Pinpoint the cell where the given text exists, returning its (x, y) midpoint coordinate. 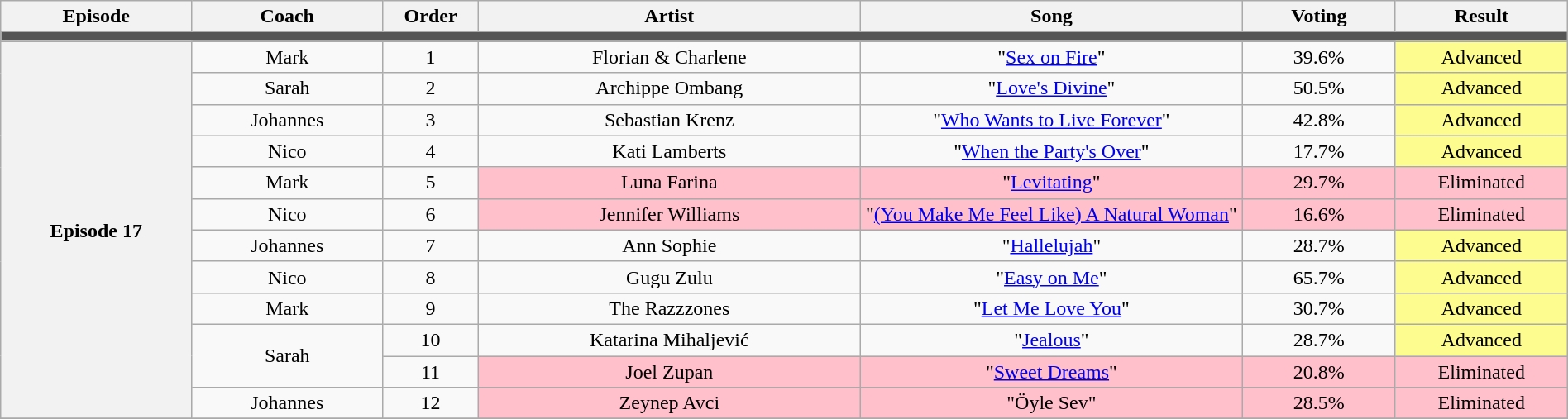
Jennifer Williams (669, 214)
Song (1051, 17)
Coach (288, 17)
42.8% (1318, 120)
Ann Sophie (669, 245)
1 (431, 57)
Voting (1318, 17)
"Love's Divine" (1051, 88)
Florian & Charlene (669, 57)
"Jealous" (1051, 340)
65.7% (1318, 277)
Order (431, 17)
Episode (96, 17)
20.8% (1318, 371)
5 (431, 183)
"Let Me Love You" (1051, 308)
"Who Wants to Live Forever" (1051, 120)
Kati Lamberts (669, 151)
9 (431, 308)
50.5% (1318, 88)
The Razzzones (669, 308)
29.7% (1318, 183)
"Sex on Fire" (1051, 57)
39.6% (1318, 57)
"Levitating" (1051, 183)
"(You Make Me Feel Like) A Natural Woman" (1051, 214)
8 (431, 277)
Result (1481, 17)
"When the Party's Over" (1051, 151)
Luna Farina (669, 183)
6 (431, 214)
Joel Zupan (669, 371)
4 (431, 151)
Artist (669, 17)
"Öyle Sev" (1051, 403)
16.6% (1318, 214)
10 (431, 340)
Gugu Zulu (669, 277)
3 (431, 120)
"Sweet Dreams" (1051, 371)
30.7% (1318, 308)
12 (431, 403)
Katarina Mihaljević (669, 340)
Sebastian Krenz (669, 120)
"Easy on Me" (1051, 277)
"Hallelujah" (1051, 245)
17.7% (1318, 151)
2 (431, 88)
7 (431, 245)
11 (431, 371)
Episode 17 (96, 230)
Zeynep Avci (669, 403)
28.5% (1318, 403)
Archippe Ombang (669, 88)
